Scan for the cell matching the given text and deliver its (x, y) coordinate at center. 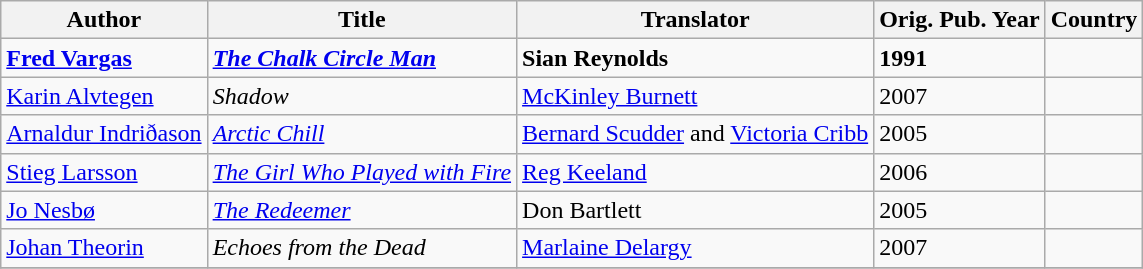
Don Bartlett (696, 210)
The Girl Who Played with Fire (362, 172)
Stieg Larsson (104, 172)
Country (1094, 20)
Arctic Chill (362, 134)
Reg Keeland (696, 172)
Johan Theorin (104, 248)
Marlaine Delargy (696, 248)
Arnaldur Indriðason (104, 134)
Jo Nesbø (104, 210)
Bernard Scudder and Victoria Cribb (696, 134)
Echoes from the Dead (362, 248)
Karin Alvtegen (104, 96)
Author (104, 20)
1991 (960, 58)
The Redeemer (362, 210)
Shadow (362, 96)
Translator (696, 20)
Sian Reynolds (696, 58)
Fred Vargas (104, 58)
The Chalk Circle Man (362, 58)
Orig. Pub. Year (960, 20)
McKinley Burnett (696, 96)
2006 (960, 172)
Title (362, 20)
